Return (x, y) of the center of cell containing provided text 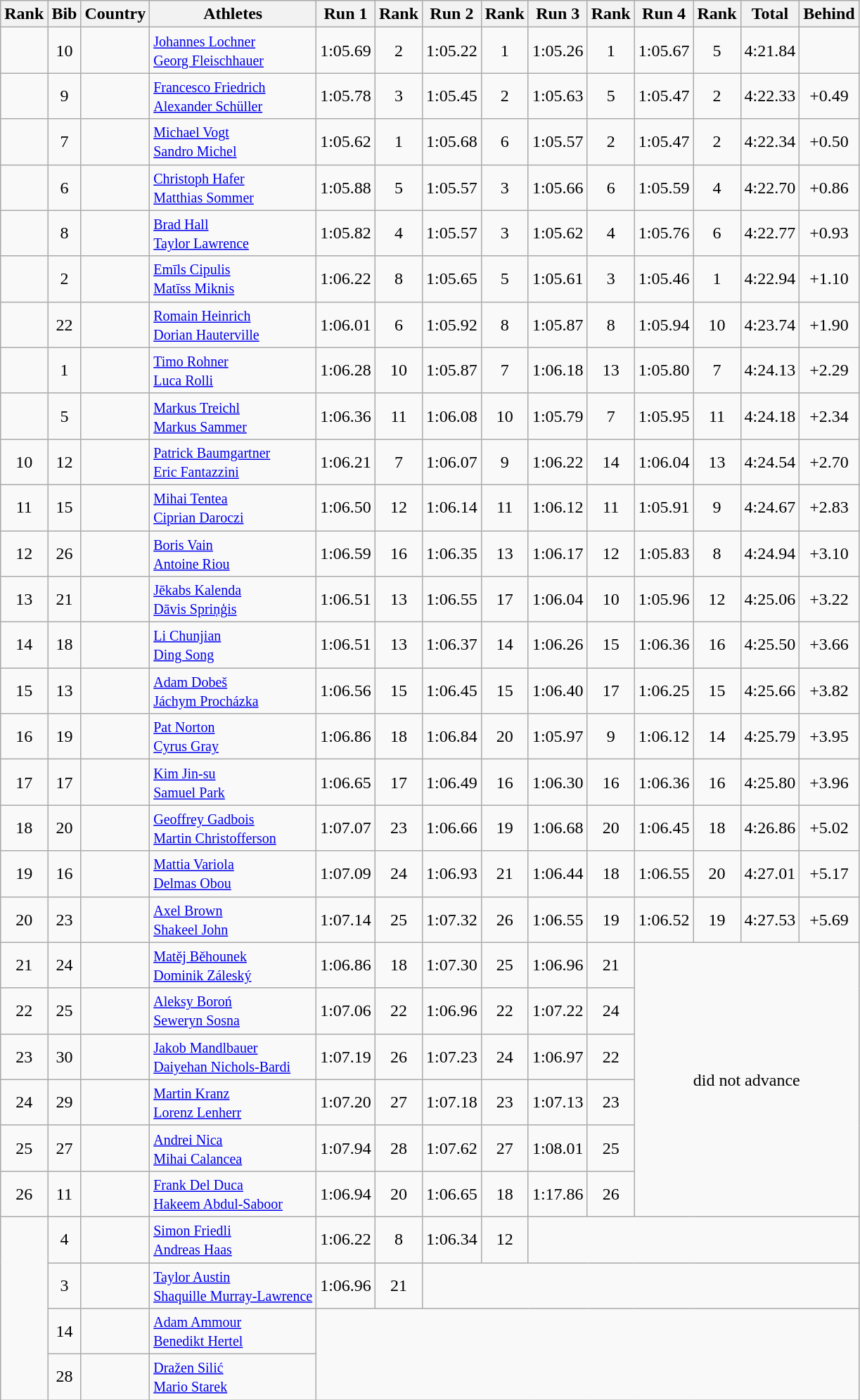
1:07.22 (558, 1011)
1:17.86 (558, 1194)
29 (65, 1103)
1:05.66 (558, 187)
4:22.33 (770, 96)
4:26.86 (770, 828)
Michael VogtSandro Michel (233, 142)
4:24.94 (770, 553)
did not advance (747, 1079)
4:25.66 (770, 691)
+2.34 (829, 416)
Total (770, 14)
Run 4 (664, 14)
Mihai TenteaCiprian Daroczi (233, 508)
1:06.30 (558, 782)
Bib (65, 14)
1:06.34 (452, 1239)
Mattia VariolaDelmas Obou (233, 873)
Johannes LochnerGeorg Fleischhauer (233, 51)
1:06.50 (346, 508)
+0.50 (829, 142)
4:24.13 (770, 370)
1:05.26 (558, 51)
1:05.79 (558, 416)
1:06.21 (346, 461)
1:05.80 (664, 370)
Pat NortonCyrus Gray (233, 737)
4:25.79 (770, 737)
1:06.84 (452, 737)
Martin KranzLorenz Lenherr (233, 1103)
4:22.34 (770, 142)
1:05.76 (664, 233)
1:05.96 (664, 599)
1:06.49 (452, 782)
1:06.56 (346, 691)
1:07.13 (558, 1103)
Andrei NicaMihai Calancea (233, 1148)
4:22.94 (770, 278)
1:07.62 (452, 1148)
Patrick BaumgartnerEric Fantazzini (233, 461)
+3.96 (829, 782)
1:05.22 (452, 51)
+5.69 (829, 920)
4:23.74 (770, 325)
1:06.37 (452, 646)
+3.22 (829, 599)
1:06.40 (558, 691)
1:05.97 (558, 737)
4:24.18 (770, 416)
+3.10 (829, 553)
1:07.19 (346, 1056)
1:06.35 (452, 553)
+0.86 (829, 187)
1:07.20 (346, 1103)
Christoph HaferMatthias Sommer (233, 187)
Francesco FriedrichAlexander Schüller (233, 96)
1:07.06 (346, 1011)
1:05.63 (558, 96)
Aleksy BorońSeweryn Sosna (233, 1011)
1:05.91 (664, 508)
1:07.07 (346, 828)
Geoffrey GadboisMartin Christofferson (233, 828)
Dražen SilićMario Starek (233, 1377)
1:06.68 (558, 828)
1:08.01 (558, 1148)
+1.10 (829, 278)
4:24.67 (770, 508)
Adam DobešJáchym Procházka (233, 691)
1:05.88 (346, 187)
1:05.95 (664, 416)
1:06.26 (558, 646)
Country (115, 14)
1:06.08 (452, 416)
1:07.18 (452, 1103)
+0.49 (829, 96)
4:22.70 (770, 187)
1:06.59 (346, 553)
1:05.65 (452, 278)
4:21.84 (770, 51)
Simon FriedliAndreas Haas (233, 1239)
1:05.46 (664, 278)
1:06.25 (664, 691)
1:05.92 (452, 325)
Run 3 (558, 14)
1:07.14 (346, 920)
1:06.18 (558, 370)
Frank Del DucaHakeem Abdul-Saboor (233, 1194)
+1.90 (829, 325)
1:05.69 (346, 51)
1:05.78 (346, 96)
4:25.06 (770, 599)
Timo RohnerLuca Rolli (233, 370)
+3.66 (829, 646)
1:07.09 (346, 873)
Athletes (233, 14)
+3.82 (829, 691)
1:06.97 (558, 1056)
1:06.66 (452, 828)
1:07.94 (346, 1148)
1:06.52 (664, 920)
1:07.32 (452, 920)
4:25.50 (770, 646)
4:27.53 (770, 920)
Brad HallTaylor Lawrence (233, 233)
4:24.54 (770, 461)
Romain HeinrichDorian Hauterville (233, 325)
1:07.30 (452, 965)
1:06.44 (558, 873)
1:05.83 (664, 553)
4:25.80 (770, 782)
Adam AmmourBenedikt Hertel (233, 1332)
Li ChunjianDing Song (233, 646)
Taylor AustinShaquille Murray-Lawrence (233, 1285)
Behind (829, 14)
+2.29 (829, 370)
1:05.94 (664, 325)
1:06.17 (558, 553)
Boris VainAntoine Riou (233, 553)
1:05.82 (346, 233)
Jēkabs KalendaDāvis Spriņģis (233, 599)
30 (65, 1056)
+2.70 (829, 461)
1:06.93 (452, 873)
1:05.68 (452, 142)
1:05.67 (664, 51)
4:27.01 (770, 873)
Emīls CipulisMatīss Miknis (233, 278)
Jakob MandlbauerDaiyehan Nichols-Bardi (233, 1056)
Run 1 (346, 14)
+2.83 (829, 508)
+3.95 (829, 737)
Markus TreichlMarkus Sammer (233, 416)
1:06.94 (346, 1194)
1:07.23 (452, 1056)
1:06.14 (452, 508)
Axel BrownShakeel John (233, 920)
Run 2 (452, 14)
Kim Jin-suSamuel Park (233, 782)
+0.93 (829, 233)
1:06.07 (452, 461)
Matěj BěhounekDominik Záleský (233, 965)
1:06.28 (346, 370)
+5.02 (829, 828)
1:05.59 (664, 187)
1:05.61 (558, 278)
4:22.77 (770, 233)
+5.17 (829, 873)
1:05.45 (452, 96)
1:06.01 (346, 325)
